Return [x, y] of the center of cell containing provided text 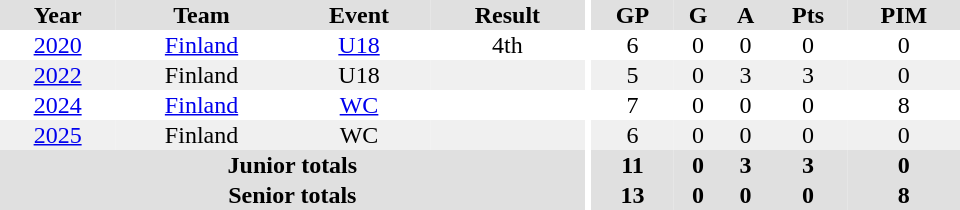
7 [632, 105]
2024 [58, 105]
11 [632, 165]
2022 [58, 75]
Senior totals [292, 195]
2025 [58, 135]
2020 [58, 45]
4th [507, 45]
A [746, 15]
13 [632, 195]
Team [202, 15]
Result [507, 15]
5 [632, 75]
Junior totals [292, 165]
Event [359, 15]
GP [632, 15]
PIM [904, 15]
Year [58, 15]
G [698, 15]
Pts [808, 15]
